Pinpoint the cell where the given text exists, returning its [X, Y] midpoint coordinate. 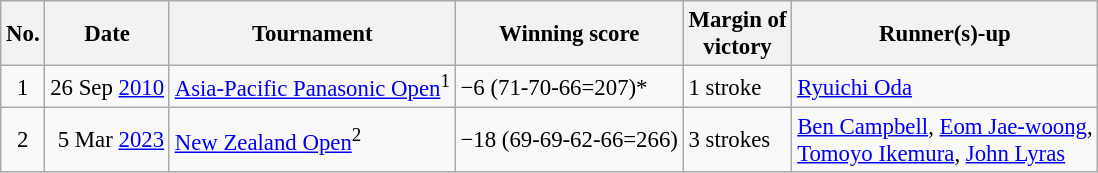
Date [107, 34]
No. [23, 34]
1 stroke [738, 87]
5 Mar 2023 [107, 140]
26 Sep 2010 [107, 87]
2 [23, 140]
Tournament [312, 34]
Ben Campbell, Eom Jae-woong, Tomoyo Ikemura, John Lyras [945, 140]
Winning score [569, 34]
−6 (71-70-66=207)* [569, 87]
Asia-Pacific Panasonic Open1 [312, 87]
Runner(s)-up [945, 34]
Ryuichi Oda [945, 87]
−18 (69-69-62-66=266) [569, 140]
3 strokes [738, 140]
New Zealand Open2 [312, 140]
Margin ofvictory [738, 34]
1 [23, 87]
